Determine the (x, y) coordinate at the center of the cell enclosing the given text.  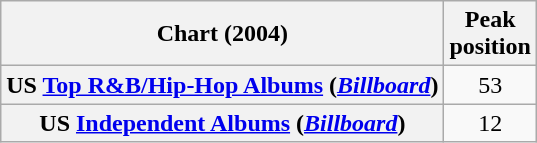
Chart (2004) (222, 34)
US Top R&B/Hip-Hop Albums (Billboard) (222, 85)
US Independent Albums (Billboard) (222, 123)
53 (490, 85)
12 (490, 123)
Peakposition (490, 34)
